Search for the cell housing the specified text and yield its [x, y] center coordinate. 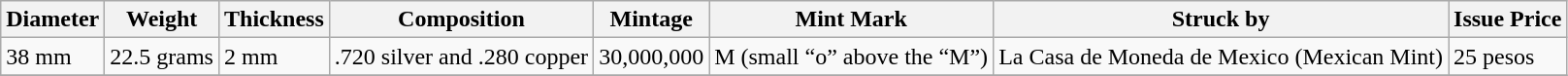
Struck by [1221, 19]
38 mm [52, 57]
Diameter [52, 19]
Thickness [274, 19]
Mintage [652, 19]
.720 silver and .280 copper [461, 57]
M (small “o” above the “M”) [852, 57]
22.5 grams [162, 57]
30,000,000 [652, 57]
Composition [461, 19]
2 mm [274, 57]
La Casa de Moneda de Mexico (Mexican Mint) [1221, 57]
Mint Mark [852, 19]
Weight [162, 19]
25 pesos [1508, 57]
Issue Price [1508, 19]
